Pinpoint the cell where the given text exists, returning its [x, y] midpoint coordinate. 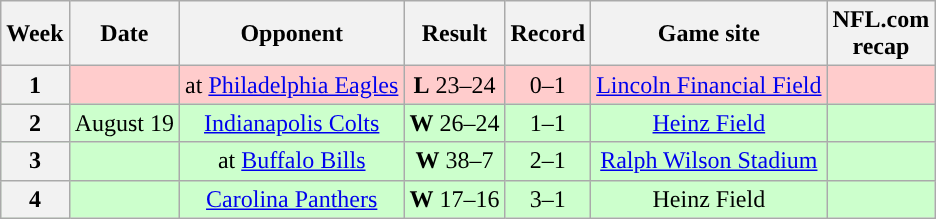
at Buffalo Bills [292, 161]
0–1 [548, 85]
Record [548, 34]
Lincoln Financial Field [709, 85]
W 26–24 [454, 123]
L 23–24 [454, 85]
Game site [709, 34]
Indianapolis Colts [292, 123]
Carolina Panthers [292, 199]
Week [35, 34]
NFL.comrecap [881, 34]
Result [454, 34]
at Philadelphia Eagles [292, 85]
W 17–16 [454, 199]
3–1 [548, 199]
2 [35, 123]
2–1 [548, 161]
1–1 [548, 123]
4 [35, 199]
August 19 [124, 123]
Opponent [292, 34]
1 [35, 85]
3 [35, 161]
W 38–7 [454, 161]
Ralph Wilson Stadium [709, 161]
Date [124, 34]
